Capture the cell that displays the provided text and extract its [X, Y] central coordinate. 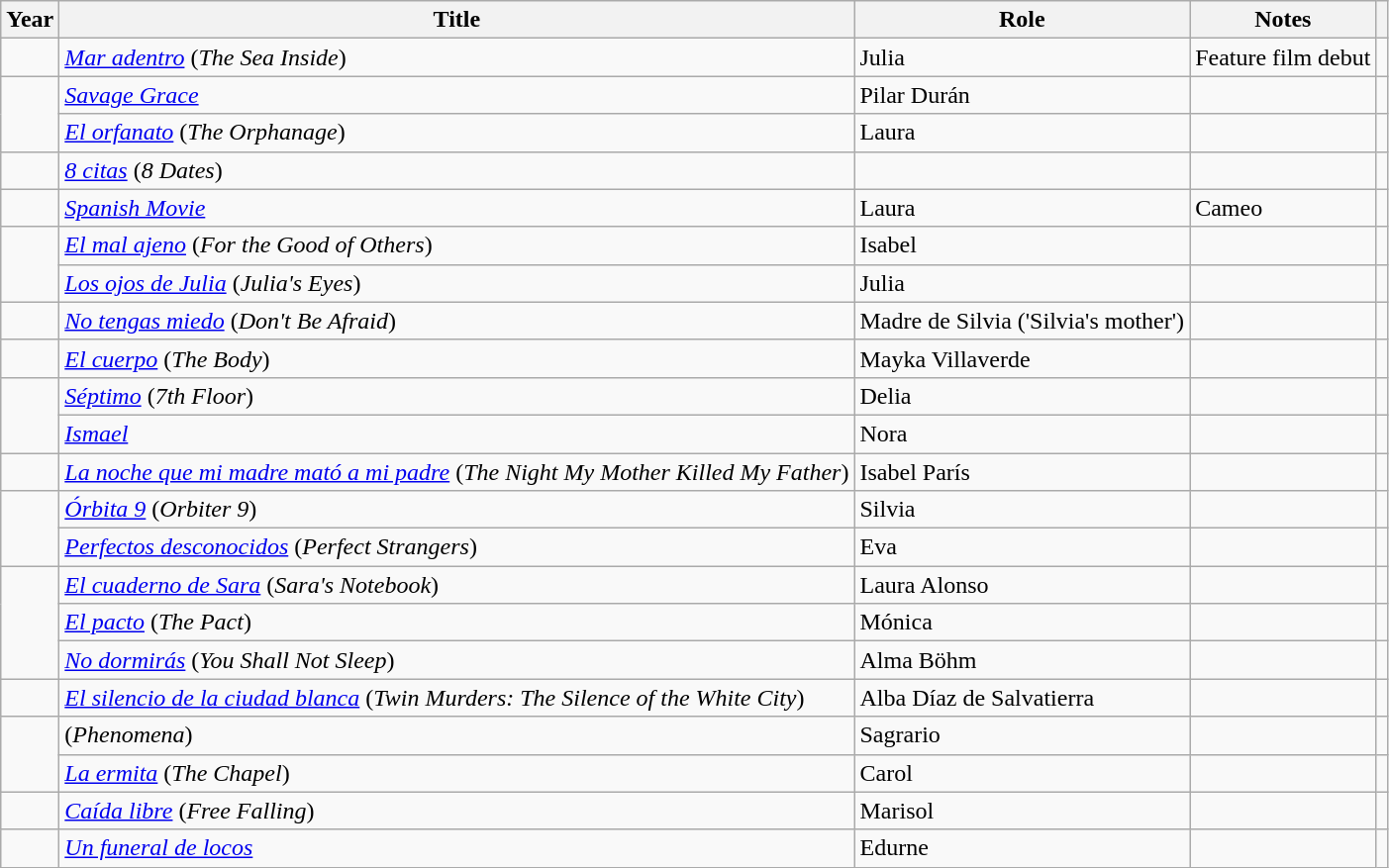
No tengas miedo (Don't Be Afraid) [457, 321]
Isabel París [1022, 472]
Un funeral de locos [457, 848]
Sagrario [1022, 735]
Edurne [1022, 848]
8 citas (8 Dates) [457, 170]
Laura Alonso [1022, 585]
El orfanato (The Orphanage) [457, 133]
Cameo [1283, 208]
Caída libre (Free Falling) [457, 811]
El pacto (The Pact) [457, 623]
Alba Díaz de Salvatierra [1022, 698]
Séptimo (7th Floor) [457, 396]
Mayka Villaverde [1022, 358]
El mal ajeno (For the Good of Others) [457, 245]
Eva [1022, 547]
Pilar Durán [1022, 95]
Savage Grace [457, 95]
La noche que mi madre mató a mi padre (The Night My Mother Killed My Father) [457, 472]
Órbita 9 (Orbiter 9) [457, 510]
Marisol [1022, 811]
La ermita (The Chapel) [457, 773]
No dormirás (You Shall Not Sleep) [457, 660]
Nora [1022, 434]
(Phenomena) [457, 735]
Feature film debut [1283, 57]
Spanish Movie [457, 208]
Alma Böhm [1022, 660]
Silvia [1022, 510]
El silencio de la ciudad blanca (Twin Murders: The Silence of the White City) [457, 698]
Year [30, 20]
Role [1022, 20]
Los ojos de Julia (Julia's Eyes) [457, 283]
Title [457, 20]
Notes [1283, 20]
Madre de Silvia ('Silvia's mother') [1022, 321]
Carol [1022, 773]
El cuaderno de Sara (Sara's Notebook) [457, 585]
Perfectos desconocidos (Perfect Strangers) [457, 547]
Delia [1022, 396]
Isabel [1022, 245]
El cuerpo (The Body) [457, 358]
Ismael [457, 434]
Mónica [1022, 623]
Mar adentro (The Sea Inside) [457, 57]
